Pinpoint the cell where the given text exists, returning its (X, Y) midpoint coordinate. 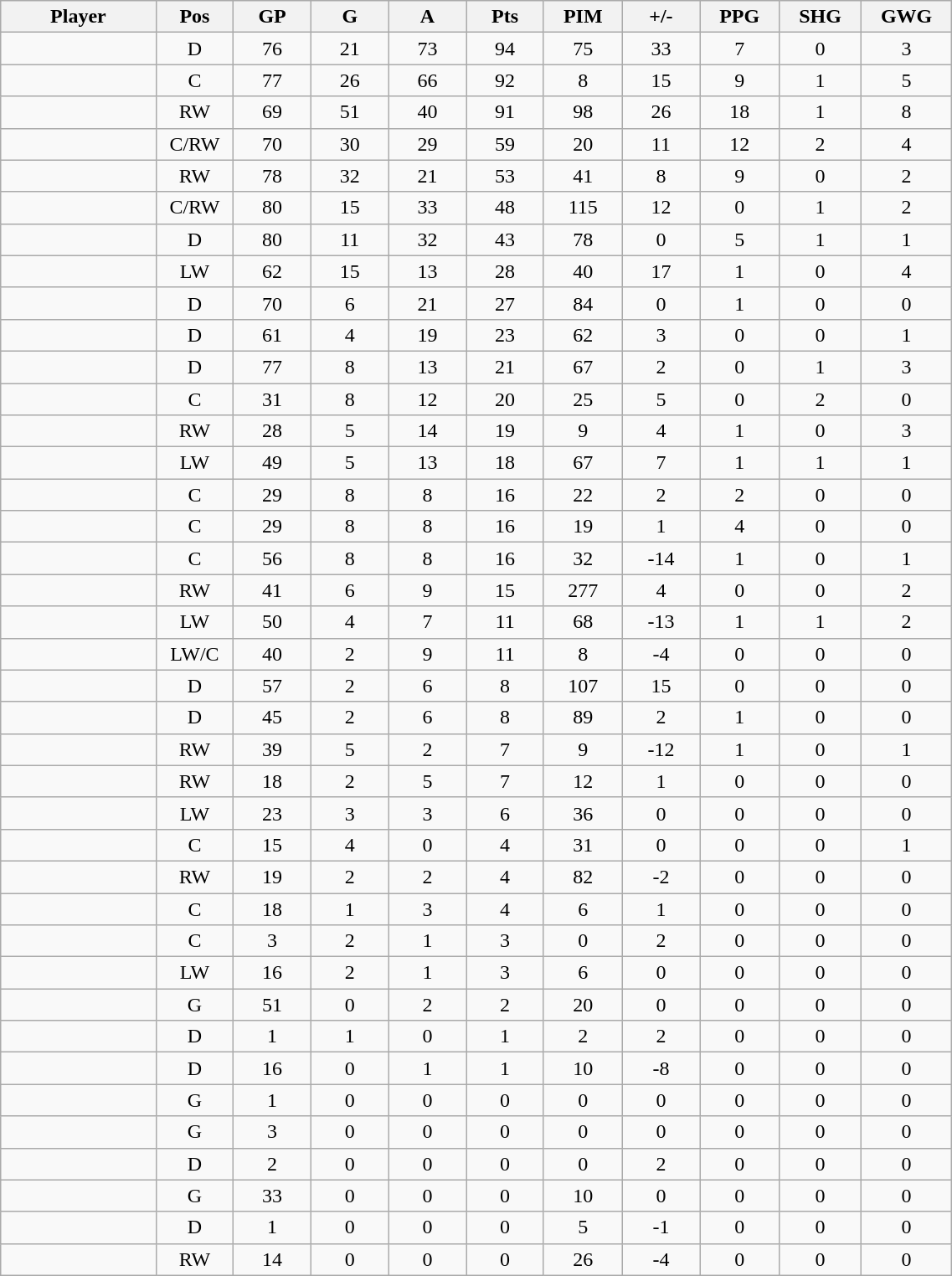
45 (273, 718)
82 (583, 877)
-12 (661, 749)
SHG (821, 17)
-8 (661, 1068)
+/- (661, 17)
53 (506, 176)
76 (273, 49)
PIM (583, 17)
115 (583, 208)
94 (506, 49)
49 (273, 463)
91 (506, 112)
17 (661, 271)
GP (273, 17)
48 (506, 208)
43 (506, 239)
277 (583, 590)
59 (506, 144)
-2 (661, 877)
61 (273, 335)
30 (350, 144)
89 (583, 718)
66 (427, 80)
92 (506, 80)
25 (583, 399)
56 (273, 558)
A (427, 17)
22 (583, 495)
75 (583, 49)
57 (273, 686)
Pts (506, 17)
-13 (661, 622)
73 (427, 49)
Player (79, 17)
GWG (906, 17)
50 (273, 622)
84 (583, 303)
68 (583, 622)
PPG (740, 17)
27 (506, 303)
Pos (194, 17)
98 (583, 112)
69 (273, 112)
39 (273, 749)
-14 (661, 558)
-1 (661, 1227)
36 (583, 813)
LW/C (194, 654)
107 (583, 686)
